Detect which cell encompasses the target text, then output its [X, Y] center coordinate. 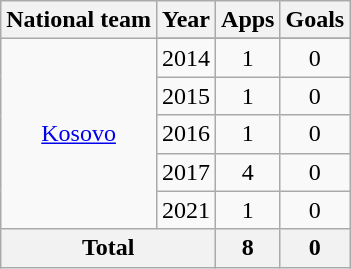
4 [248, 172]
Year [186, 20]
2015 [186, 96]
8 [248, 248]
Kosovo [79, 134]
National team [79, 20]
2021 [186, 210]
Goals [315, 20]
2014 [186, 58]
Apps [248, 20]
2016 [186, 134]
Total [108, 248]
2017 [186, 172]
